Search for the cell housing the specified text and yield its [X, Y] center coordinate. 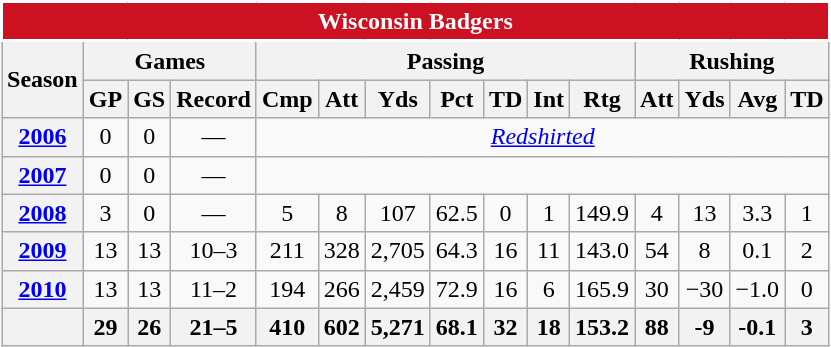
-9 [704, 327]
2007 [43, 175]
Rushing [732, 60]
Record [214, 99]
Games [170, 60]
Cmp [287, 99]
−30 [704, 289]
Passing [445, 60]
Int [549, 99]
153.2 [602, 327]
149.9 [602, 213]
21–5 [214, 327]
194 [287, 289]
62.5 [456, 213]
30 [657, 289]
143.0 [602, 251]
GP [105, 99]
2,459 [398, 289]
266 [342, 289]
602 [342, 327]
328 [342, 251]
2,705 [398, 251]
11 [549, 251]
5 [287, 213]
10–3 [214, 251]
410 [287, 327]
2 [807, 251]
107 [398, 213]
6 [549, 289]
Avg [758, 99]
211 [287, 251]
2006 [43, 137]
Season [43, 80]
64.3 [456, 251]
68.1 [456, 327]
GS [150, 99]
3.3 [758, 213]
2010 [43, 289]
−1.0 [758, 289]
-0.1 [758, 327]
Rtg [602, 99]
2009 [43, 251]
72.9 [456, 289]
88 [657, 327]
4 [657, 213]
Wisconsin Badgers [416, 22]
18 [549, 327]
Pct [456, 99]
11–2 [214, 289]
2008 [43, 213]
5,271 [398, 327]
54 [657, 251]
165.9 [602, 289]
26 [150, 327]
0.1 [758, 251]
32 [505, 327]
29 [105, 327]
Redshirted [542, 137]
